Detect which cell encompasses the target text, then output its (x, y) center coordinate. 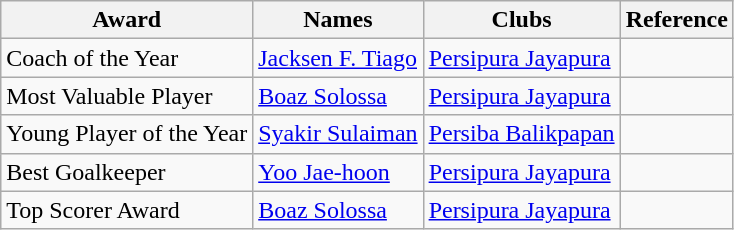
Award (127, 20)
Clubs (522, 20)
Syakir Sulaiman (338, 134)
Top Scorer Award (127, 210)
Coach of the Year (127, 58)
Most Valuable Player (127, 96)
Best Goalkeeper (127, 172)
Yoo Jae-hoon (338, 172)
Persiba Balikpapan (522, 134)
Young Player of the Year (127, 134)
Jacksen F. Tiago (338, 58)
Reference (676, 20)
Names (338, 20)
